Search for the cell housing the specified text and yield its (X, Y) center coordinate. 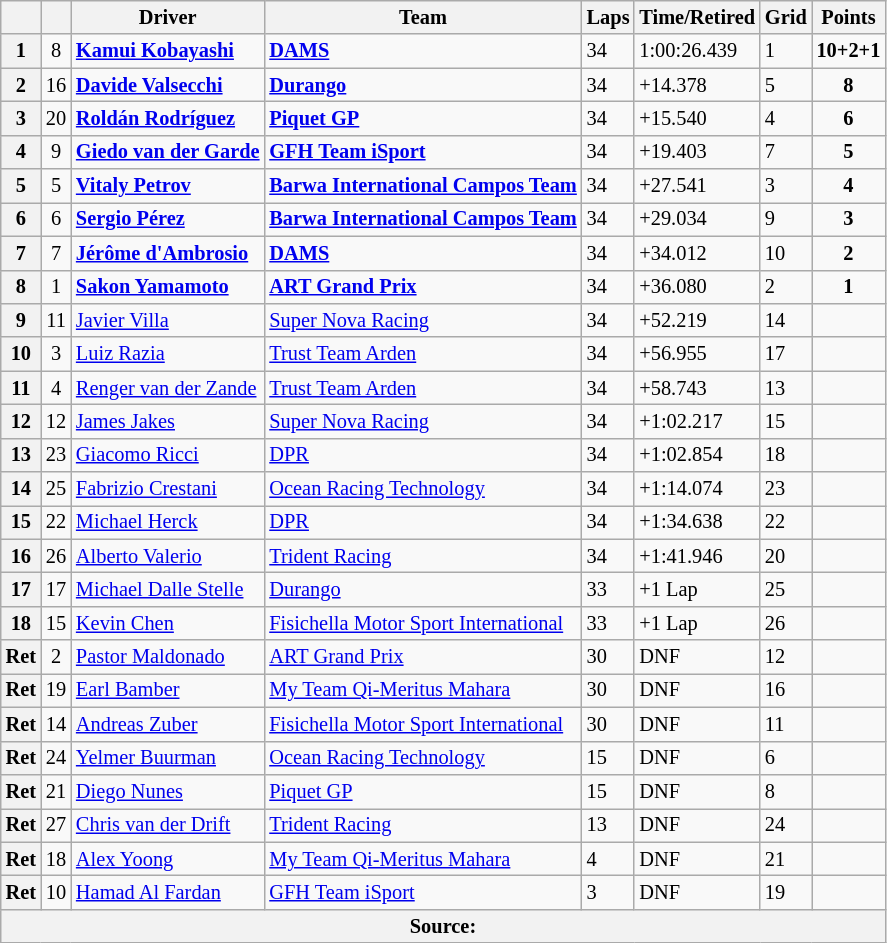
+1:14.074 (697, 489)
Team (422, 17)
Giedo van der Garde (168, 152)
Points (849, 17)
Pastor Maldonado (168, 657)
+36.080 (697, 287)
Kamui Kobayashi (168, 51)
+1:41.946 (697, 556)
Alex Yoong (168, 859)
+15.540 (697, 118)
Roldán Rodríguez (168, 118)
Davide Valsecchi (168, 85)
+52.219 (697, 320)
Jérôme d'Ambrosio (168, 253)
1:00:26.439 (697, 51)
Grid (786, 17)
10+2+1 (849, 51)
Yelmer Buurman (168, 758)
Vitaly Petrov (168, 186)
Kevin Chen (168, 623)
Driver (168, 17)
Michael Herck (168, 522)
+58.743 (697, 388)
+1:02.854 (697, 455)
Earl Bamber (168, 690)
Alberto Valerio (168, 556)
Chris van der Drift (168, 825)
Renger van der Zande (168, 388)
Giacomo Ricci (168, 455)
Source: (444, 926)
Laps (608, 17)
Sakon Yamamoto (168, 287)
+1:02.217 (697, 421)
+29.034 (697, 219)
+14.378 (697, 85)
Hamad Al Fardan (168, 892)
Luiz Razia (168, 354)
Time/Retired (697, 17)
Sergio Pérez (168, 219)
Andreas Zuber (168, 724)
+27.541 (697, 186)
+19.403 (697, 152)
+1:34.638 (697, 522)
Michael Dalle Stelle (168, 589)
+34.012 (697, 253)
+56.955 (697, 354)
Fabrizio Crestani (168, 489)
Diego Nunes (168, 791)
James Jakes (168, 421)
Javier Villa (168, 320)
27 (56, 825)
